For the text-containing cell, return its midpoint in (X, Y) coordinate format. 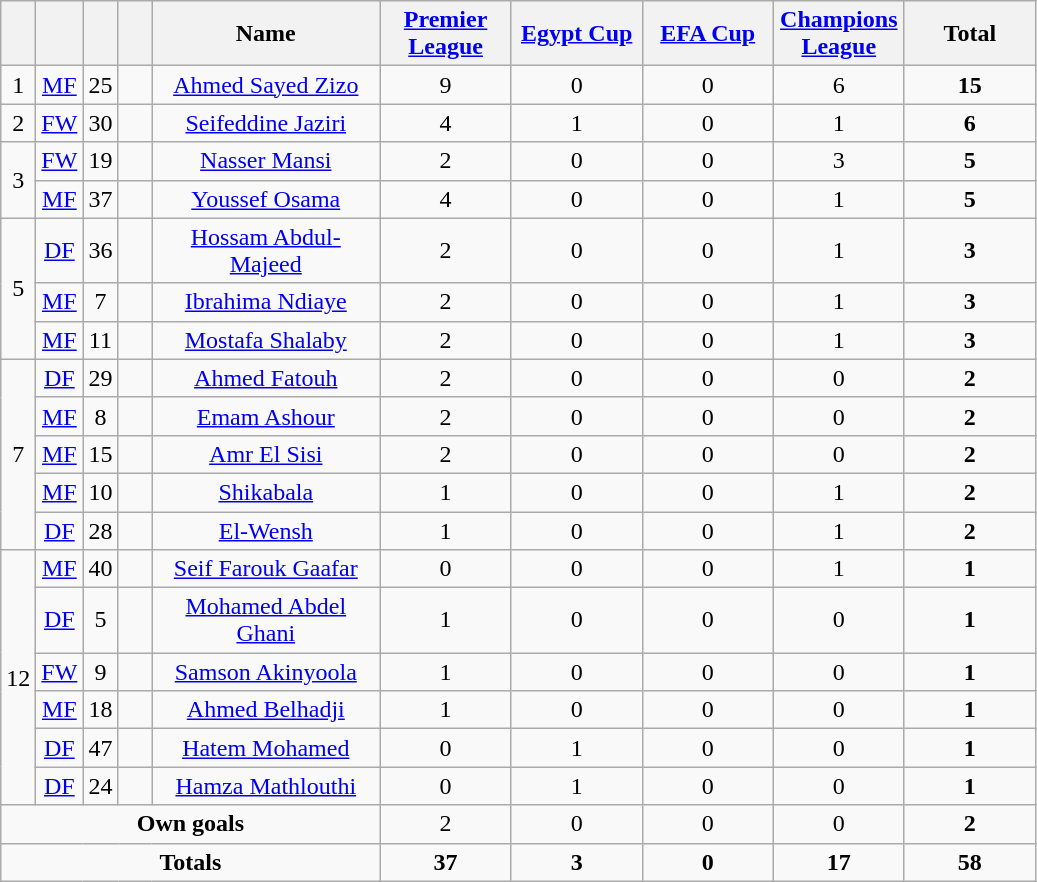
Mostafa Shalaby (266, 340)
47 (100, 748)
Shikabala (266, 492)
29 (100, 378)
Hamza Mathlouthi (266, 786)
Ibrahima Ndiaye (266, 302)
Youssef Osama (266, 199)
EFA Cup (708, 34)
30 (100, 123)
Samson Akinyoola (266, 672)
36 (100, 250)
Ahmed Sayed Zizo (266, 85)
El-Wensh (266, 531)
Emam Ashour (266, 416)
Mohamed Abdel Ghani (266, 620)
Seif Farouk Gaafar (266, 569)
Total (970, 34)
17 (838, 862)
Champions League (838, 34)
Ahmed Belhadji (266, 710)
58 (970, 862)
Premier League (446, 34)
24 (100, 786)
Nasser Mansi (266, 161)
Own goals (190, 824)
25 (100, 85)
Hossam Abdul-Majeed (266, 250)
8 (100, 416)
Name (266, 34)
28 (100, 531)
Ahmed Fatouh (266, 378)
11 (100, 340)
12 (18, 678)
Seifeddine Jaziri (266, 123)
Amr El Sisi (266, 454)
Hatem Mohamed (266, 748)
19 (100, 161)
18 (100, 710)
40 (100, 569)
Egypt Cup (576, 34)
Totals (190, 862)
10 (100, 492)
